Provide the [X, Y] coordinate of the cell's center where the given text is located.  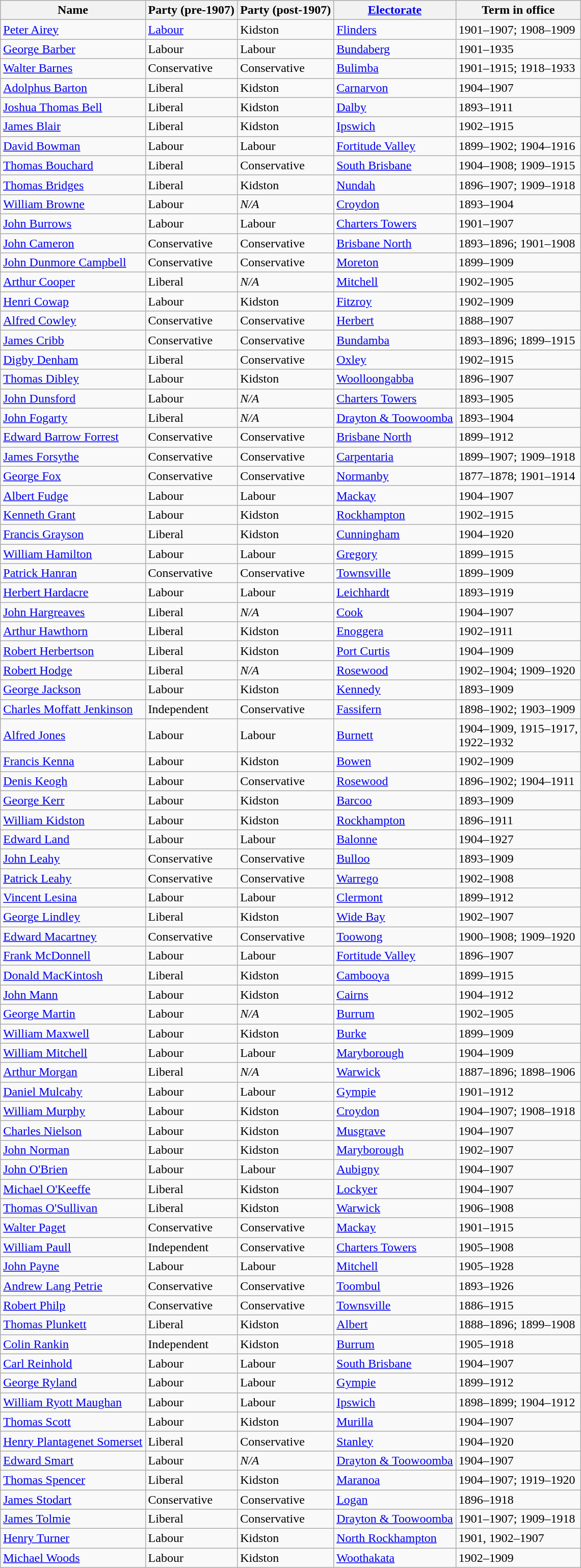
1896–1918 [518, 1499]
Burnett [395, 736]
Herbert [395, 321]
Bulimba [395, 68]
John Mann [73, 995]
1887–1896; 1898–1906 [518, 1072]
James Forsythe [73, 457]
Cairns [395, 995]
John Norman [73, 1150]
John Hargreaves [73, 612]
1893–1905 [518, 398]
1902–1911 [518, 631]
Wide Bay [395, 917]
1901–1907 [518, 223]
1904–1909, 1915–1917,1922–1932 [518, 736]
Party (pre-1907) [192, 10]
Edward Macartney [73, 937]
Term in office [518, 10]
Thomas Plunkett [73, 1325]
Toowong [395, 937]
Henri Cowap [73, 301]
Clermont [395, 898]
Carnarvon [395, 88]
John Fogarty [73, 418]
1898–1902; 1903–1909 [518, 709]
North Rockhampton [395, 1538]
Robert Philp [73, 1305]
Colin Rankin [73, 1344]
William Kidston [73, 820]
William Maxwell [73, 1033]
Toombul [395, 1286]
1901–1907; 1909–1918 [518, 1519]
Michael Woods [73, 1558]
Carpentaria [395, 457]
1888–1896; 1899–1908 [518, 1325]
1905–1918 [518, 1344]
William Murphy [73, 1111]
William Ryott Maughan [73, 1402]
Electorate [395, 10]
Port Curtis [395, 651]
George Martin [73, 1014]
Arthur Hawthorn [73, 631]
William Hamilton [73, 553]
Thomas Spencer [73, 1480]
1904–1912 [518, 995]
Leichhardt [395, 593]
Charles Moffatt Jenkinson [73, 709]
1893–1896; 1899–1915 [518, 340]
1904–1927 [518, 839]
James Stodart [73, 1499]
Murilla [395, 1422]
Kenneth Grant [73, 515]
David Bowman [73, 146]
Stanley [395, 1441]
Cunningham [395, 534]
John Cameron [73, 243]
Patrick Hanran [73, 573]
Robert Herbertson [73, 651]
Albert [395, 1325]
William Browne [73, 204]
Bundamba [395, 340]
Moreton [395, 263]
Thomas O'Sullivan [73, 1208]
1893–1911 [518, 107]
Thomas Bouchard [73, 165]
Albert Fudge [73, 495]
1896–1907; 1909–1918 [518, 185]
Normanby [395, 476]
1899–1907; 1909–1918 [518, 457]
Woothakata [395, 1558]
Alfred Jones [73, 736]
Party (post-1907) [285, 10]
Kennedy [395, 690]
Bundaberg [395, 49]
Cook [395, 612]
Logan [395, 1499]
John Leahy [73, 858]
1877–1878; 1901–1914 [518, 476]
Daniel Mulcahy [73, 1092]
1902–1908 [518, 878]
Aubigny [395, 1169]
George Ryland [73, 1383]
Peter Airey [73, 30]
Andrew Lang Petrie [73, 1286]
Bowen [395, 762]
Fitzroy [395, 301]
Edward Land [73, 839]
1904–1907; 1908–1918 [518, 1111]
Musgrave [395, 1130]
John Burrows [73, 223]
1905–1908 [518, 1247]
Cambooya [395, 975]
James Cribb [73, 340]
Walter Barnes [73, 68]
1904–1908; 1909–1915 [518, 165]
John O'Brien [73, 1169]
Denis Keogh [73, 781]
Barcoo [395, 800]
Balonne [395, 839]
1901–1915 [518, 1228]
1901–1912 [518, 1092]
Name [73, 10]
Charles Nielson [73, 1130]
Warrego [395, 878]
Lockyer [395, 1189]
1896–1911 [518, 820]
Herbert Hardacre [73, 593]
John Dunmore Campbell [73, 263]
Henry Turner [73, 1538]
1904–1907; 1919–1920 [518, 1480]
Robert Hodge [73, 670]
James Blair [73, 127]
Woolloongabba [395, 379]
James Tolmie [73, 1519]
Burke [395, 1033]
Thomas Dibley [73, 379]
George Fox [73, 476]
Vincent Lesina [73, 898]
1906–1908 [518, 1208]
Maranoa [395, 1480]
Patrick Leahy [73, 878]
Thomas Scott [73, 1422]
George Jackson [73, 690]
1886–1915 [518, 1305]
Edward Barrow Forrest [73, 437]
Frank McDonnell [73, 956]
Enoggera [395, 631]
Carl Reinhold [73, 1363]
Nundah [395, 185]
1893–1919 [518, 593]
Donald MacKintosh [73, 975]
1899–1902; 1904–1916 [518, 146]
George Barber [73, 49]
William Paull [73, 1247]
Joshua Thomas Bell [73, 107]
Bulloo [395, 858]
1888–1907 [518, 321]
Arthur Cooper [73, 282]
1901–1935 [518, 49]
Flinders [395, 30]
1902–1904; 1909–1920 [518, 670]
1893–1896; 1901–1908 [518, 243]
Edward Smart [73, 1460]
Francis Kenna [73, 762]
Francis Grayson [73, 534]
Dalby [395, 107]
George Lindley [73, 917]
Michael O'Keeffe [73, 1189]
William Mitchell [73, 1053]
Arthur Morgan [73, 1072]
Digby Denham [73, 360]
1900–1908; 1909–1920 [518, 937]
Walter Paget [73, 1228]
Thomas Bridges [73, 185]
1893–1926 [518, 1286]
1896–1902; 1904–1911 [518, 781]
1901–1915; 1918–1933 [518, 68]
Henry Plantagenet Somerset [73, 1441]
Adolphus Barton [73, 88]
Fassifern [395, 709]
1905–1928 [518, 1267]
John Dunsford [73, 398]
1901, 1902–1907 [518, 1538]
Oxley [395, 360]
Gregory [395, 553]
George Kerr [73, 800]
Alfred Cowley [73, 321]
1898–1899; 1904–1912 [518, 1402]
John Payne [73, 1267]
1901–1907; 1908–1909 [518, 30]
